Detect which cell encompasses the target text, then output its [X, Y] center coordinate. 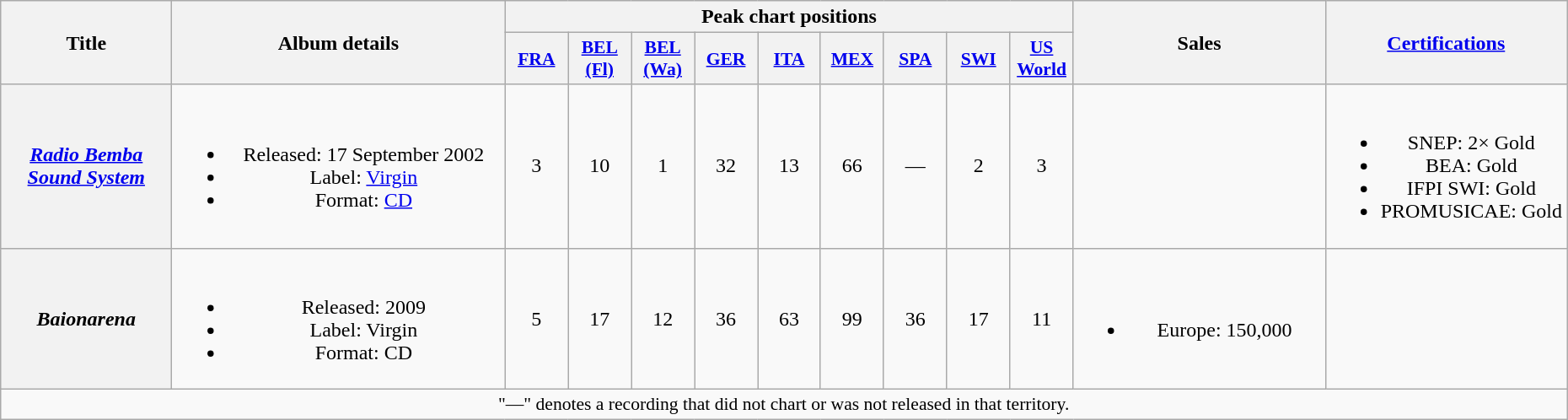
13 [789, 166]
Peak chart positions [789, 17]
Title [86, 42]
32 [727, 166]
USWorld [1042, 59]
5 [536, 319]
MEX [851, 59]
SWI [978, 59]
BEL(Fl) [600, 59]
2 [978, 166]
SPA [916, 59]
12 [663, 319]
GER [727, 59]
FRA [536, 59]
"—" denotes a recording that did not chart or was not released in that territory. [784, 404]
Sales [1199, 42]
Released: 2009Label: VirginFormat: CD [339, 319]
10 [600, 166]
11 [1042, 319]
SNEP: 2× GoldBEA: GoldIFPI SWI: GoldPROMUSICAE: Gold [1446, 166]
66 [851, 166]
— [916, 166]
63 [789, 319]
Europe: 150,000 [1199, 319]
Certifications [1446, 42]
Released: 17 September 2002Label: VirginFormat: CD [339, 166]
Baionarena [86, 319]
Album details [339, 42]
99 [851, 319]
1 [663, 166]
Radio Bemba Sound System [86, 166]
ITA [789, 59]
BEL(Wa) [663, 59]
